Determine the (X, Y) coordinate at the center of the cell enclosing the given text.  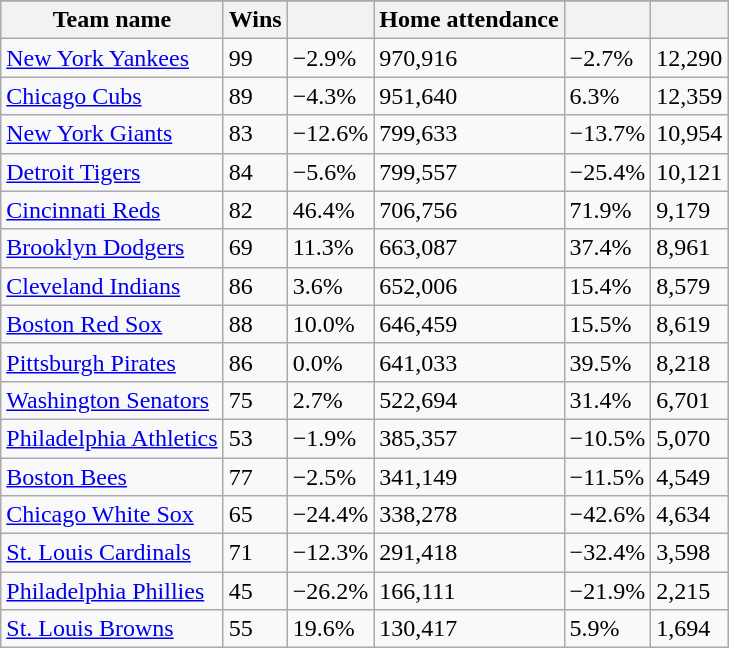
71 (255, 553)
St. Louis Browns (112, 629)
−1.9% (330, 438)
65 (255, 515)
82 (255, 210)
10,121 (690, 172)
83 (255, 134)
−26.2% (330, 591)
12,290 (690, 58)
Philadelphia Phillies (112, 591)
4,549 (690, 477)
−11.5% (608, 477)
−32.4% (608, 553)
Boston Red Sox (112, 324)
4,634 (690, 515)
706,756 (469, 210)
2.7% (330, 400)
11.3% (330, 248)
12,359 (690, 96)
970,916 (469, 58)
77 (255, 477)
45 (255, 591)
8,579 (690, 286)
130,417 (469, 629)
31.4% (608, 400)
−13.7% (608, 134)
−2.9% (330, 58)
2,215 (690, 591)
−21.9% (608, 591)
Wins (255, 20)
10,954 (690, 134)
69 (255, 248)
15.5% (608, 324)
385,357 (469, 438)
Chicago Cubs (112, 96)
10.0% (330, 324)
Chicago White Sox (112, 515)
71.9% (608, 210)
−4.3% (330, 96)
652,006 (469, 286)
St. Louis Cardinals (112, 553)
6.3% (608, 96)
291,418 (469, 553)
646,459 (469, 324)
522,694 (469, 400)
89 (255, 96)
3.6% (330, 286)
Brooklyn Dodgers (112, 248)
99 (255, 58)
New York Giants (112, 134)
Washington Senators (112, 400)
53 (255, 438)
5.9% (608, 629)
8,961 (690, 248)
19.6% (330, 629)
799,633 (469, 134)
5,070 (690, 438)
46.4% (330, 210)
338,278 (469, 515)
9,179 (690, 210)
−2.7% (608, 58)
6,701 (690, 400)
8,218 (690, 362)
Boston Bees (112, 477)
8,619 (690, 324)
0.0% (330, 362)
84 (255, 172)
Cincinnati Reds (112, 210)
−25.4% (608, 172)
Philadelphia Athletics (112, 438)
166,111 (469, 591)
641,033 (469, 362)
88 (255, 324)
15.4% (608, 286)
−24.4% (330, 515)
799,557 (469, 172)
Detroit Tigers (112, 172)
Home attendance (469, 20)
951,640 (469, 96)
−2.5% (330, 477)
663,087 (469, 248)
341,149 (469, 477)
Pittsburgh Pirates (112, 362)
3,598 (690, 553)
39.5% (608, 362)
55 (255, 629)
−5.6% (330, 172)
−42.6% (608, 515)
Cleveland Indians (112, 286)
1,694 (690, 629)
37.4% (608, 248)
New York Yankees (112, 58)
−12.6% (330, 134)
Team name (112, 20)
−10.5% (608, 438)
75 (255, 400)
−12.3% (330, 553)
